Search for the cell housing the specified text and yield its [x, y] center coordinate. 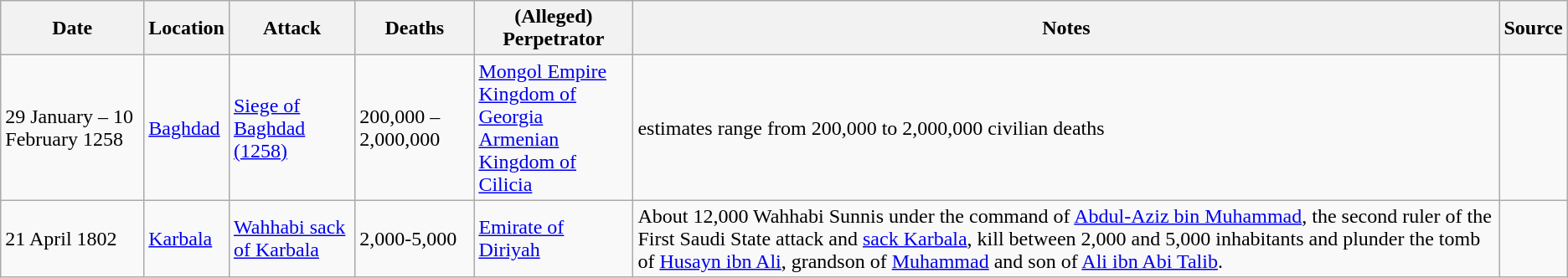
Baghdad [187, 127]
Siege of Baghdad (1258) [291, 127]
Location [187, 28]
Mongol Empire Kingdom of Georgia Armenian Kingdom of Cilicia [554, 127]
21 April 1802 [72, 239]
Notes [1066, 28]
(Alleged) Perpetrator [554, 28]
Emirate of Diriyah [554, 239]
Date [72, 28]
Wahhabi sack of Karbala [291, 239]
estimates range from 200,000 to 2,000,000 civilian deaths [1066, 127]
Source [1533, 28]
Deaths [415, 28]
Attack [291, 28]
2,000-5,000 [415, 239]
200,000 – 2,000,000 [415, 127]
29 January – 10 February 1258 [72, 127]
Karbala [187, 239]
